Determine the [X, Y] coordinate at the center of the cell enclosing the given text.  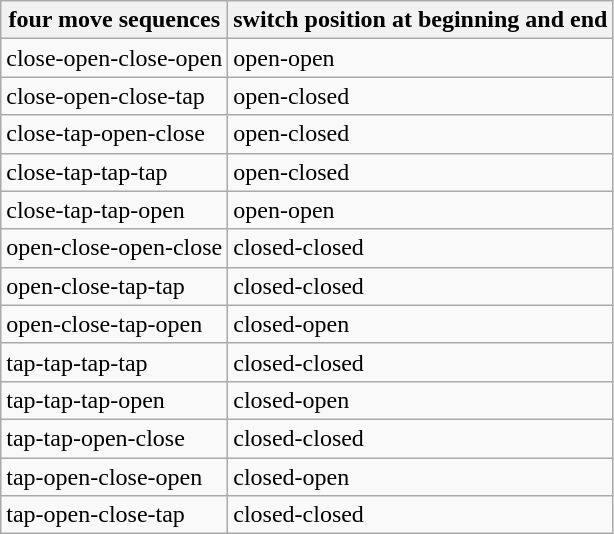
tap-open-close-tap [114, 515]
open-close-tap-tap [114, 286]
tap-tap-tap-open [114, 400]
open-close-tap-open [114, 324]
close-open-close-open [114, 58]
close-open-close-tap [114, 96]
open-close-open-close [114, 248]
tap-open-close-open [114, 477]
tap-tap-tap-tap [114, 362]
switch position at beginning and end [420, 20]
close-tap-tap-tap [114, 172]
close-tap-tap-open [114, 210]
tap-tap-open-close [114, 438]
close-tap-open-close [114, 134]
four move sequences [114, 20]
